Output the [x, y] coordinate of the center of the cell containing the given text.  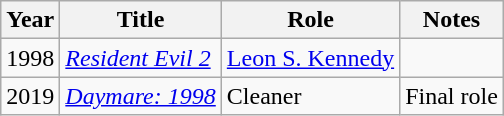
Title [140, 20]
Year [30, 20]
Notes [452, 20]
Cleaner [310, 96]
Leon S. Kennedy [310, 58]
2019 [30, 96]
Daymare: 1998 [140, 96]
Resident Evil 2 [140, 58]
Final role [452, 96]
1998 [30, 58]
Role [310, 20]
